Identify which cell holds the provided text, then report its [X, Y] central coordinate. 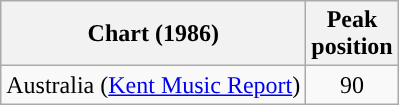
Peakposition [352, 34]
Australia (Kent Music Report) [154, 85]
Chart (1986) [154, 34]
90 [352, 85]
